Extract the (X, Y) coordinate from the center of the cell holding the provided text.  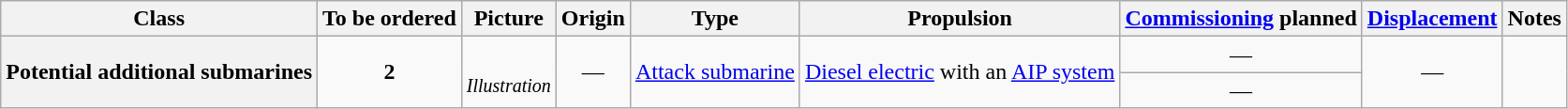
Notes (1534, 19)
Displacement (1432, 19)
Origin (592, 19)
Type (714, 19)
Illustration (508, 72)
Class (159, 19)
Attack submarine (714, 72)
Potential additional submarines (159, 72)
Propulsion (960, 19)
2 (390, 72)
To be ordered (390, 19)
Picture (508, 19)
Commissioning planned (1241, 19)
Diesel electric with an AIP system (960, 72)
